Output the [X, Y] coordinate of the center of the cell containing the given text.  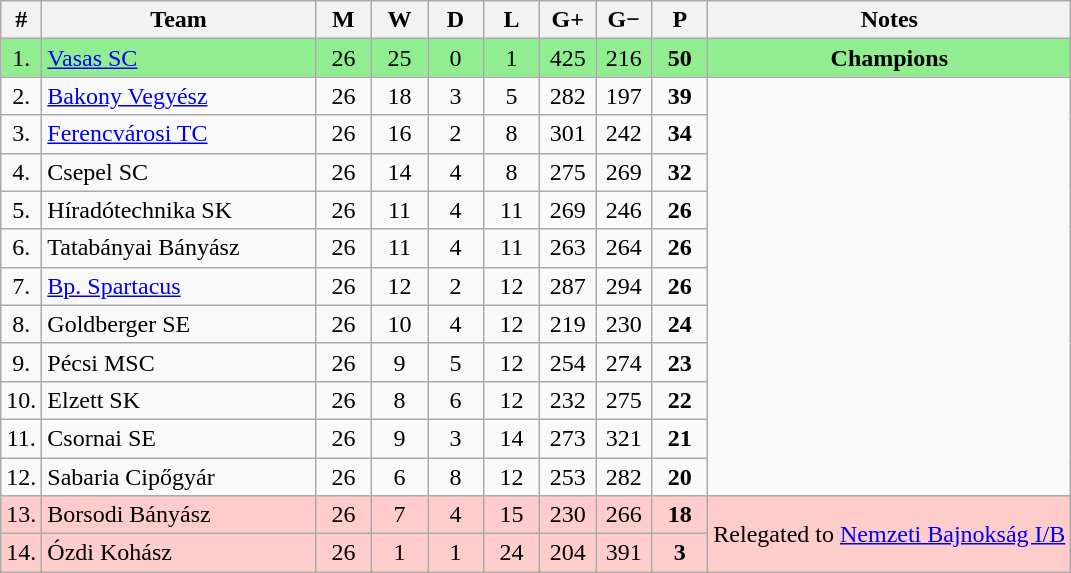
391 [624, 553]
273 [568, 438]
Tatabányai Bányász [179, 248]
20 [680, 477]
Notes [890, 20]
15 [512, 515]
G+ [568, 20]
7 [399, 515]
32 [680, 172]
Pécsi MSC [179, 362]
16 [399, 134]
11. [22, 438]
G− [624, 20]
M [343, 20]
Ózdi Kohász [179, 553]
34 [680, 134]
50 [680, 58]
10 [399, 324]
# [22, 20]
263 [568, 248]
425 [568, 58]
Csornai SE [179, 438]
197 [624, 96]
7. [22, 286]
23 [680, 362]
Relegated to Nemzeti Bajnokság I/B [890, 534]
204 [568, 553]
L [512, 20]
274 [624, 362]
25 [399, 58]
264 [624, 248]
Sabaria Cipőgyár [179, 477]
Híradótechnika SK [179, 210]
2. [22, 96]
Bp. Spartacus [179, 286]
294 [624, 286]
Goldberger SE [179, 324]
14. [22, 553]
3. [22, 134]
301 [568, 134]
Bakony Vegyész [179, 96]
Vasas SC [179, 58]
232 [568, 400]
321 [624, 438]
P [680, 20]
4. [22, 172]
22 [680, 400]
13. [22, 515]
Csepel SC [179, 172]
287 [568, 286]
W [399, 20]
0 [456, 58]
5. [22, 210]
219 [568, 324]
D [456, 20]
Ferencvárosi TC [179, 134]
Borsodi Bányász [179, 515]
253 [568, 477]
10. [22, 400]
266 [624, 515]
216 [624, 58]
246 [624, 210]
Team [179, 20]
12. [22, 477]
Elzett SK [179, 400]
Champions [890, 58]
21 [680, 438]
1. [22, 58]
242 [624, 134]
6. [22, 248]
39 [680, 96]
8. [22, 324]
9. [22, 362]
254 [568, 362]
